Identify which cell holds the provided text, then report its [X, Y] central coordinate. 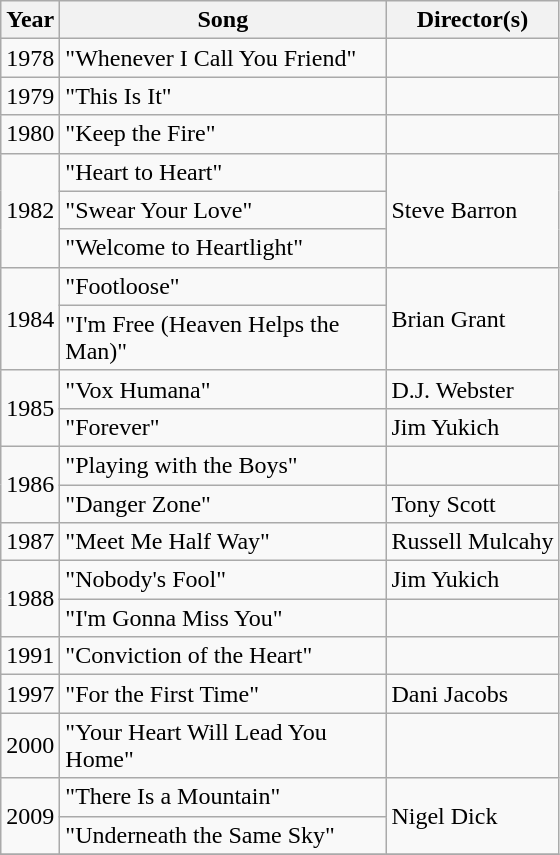
"Welcome to Heartlight" [223, 248]
1991 [30, 656]
1986 [30, 484]
Director(s) [472, 20]
"Heart to Heart" [223, 172]
1985 [30, 408]
"Vox Humana" [223, 389]
"There Is a Mountain" [223, 797]
1988 [30, 599]
2009 [30, 816]
1982 [30, 210]
"I'm Free (Heaven Helps the Man)" [223, 338]
Nigel Dick [472, 816]
D.J. Webster [472, 389]
Tony Scott [472, 503]
"Playing with the Boys" [223, 465]
Steve Barron [472, 210]
"Meet Me Half Way" [223, 542]
Dani Jacobs [472, 694]
"Whenever I Call You Friend" [223, 58]
"This Is It" [223, 96]
"Forever" [223, 427]
"Your Heart Will Lead You Home" [223, 746]
1978 [30, 58]
"Keep the Fire" [223, 134]
1987 [30, 542]
1980 [30, 134]
Brian Grant [472, 318]
"Conviction of the Heart" [223, 656]
1997 [30, 694]
2000 [30, 746]
"For the First Time" [223, 694]
Year [30, 20]
Song [223, 20]
1984 [30, 318]
1979 [30, 96]
"I'm Gonna Miss You" [223, 618]
"Nobody's Fool" [223, 580]
"Footloose" [223, 286]
"Underneath the Same Sky" [223, 835]
Russell Mulcahy [472, 542]
"Swear Your Love" [223, 210]
"Danger Zone" [223, 503]
